Capture the cell that displays the provided text and extract its [x, y] central coordinate. 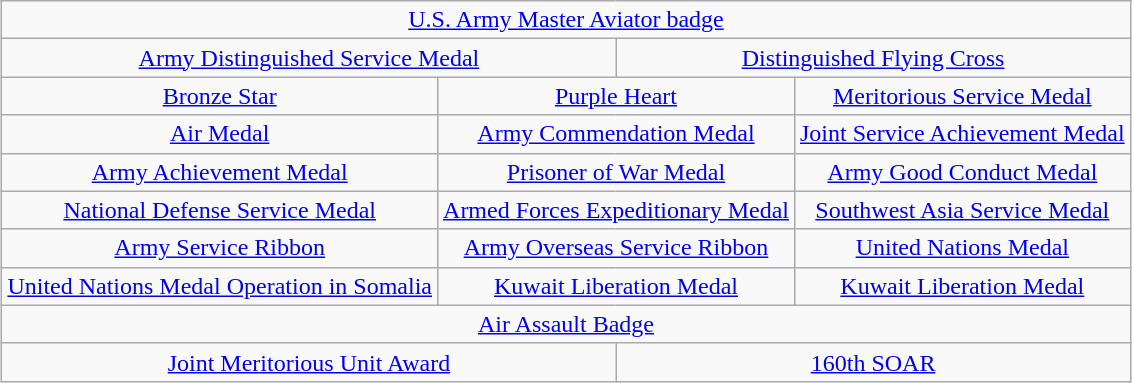
Army Achievement Medal [220, 172]
Army Good Conduct Medal [962, 172]
Bronze Star [220, 96]
Prisoner of War Medal [616, 172]
Air Medal [220, 134]
Army Commendation Medal [616, 134]
160th SOAR [873, 362]
United Nations Medal Operation in Somalia [220, 286]
Army Service Ribbon [220, 248]
Army Distinguished Service Medal [309, 58]
Army Overseas Service Ribbon [616, 248]
United Nations Medal [962, 248]
Distinguished Flying Cross [873, 58]
Air Assault Badge [566, 324]
Purple Heart [616, 96]
Meritorious Service Medal [962, 96]
National Defense Service Medal [220, 210]
Joint Service Achievement Medal [962, 134]
U.S. Army Master Aviator badge [566, 20]
Southwest Asia Service Medal [962, 210]
Joint Meritorious Unit Award [309, 362]
Armed Forces Expeditionary Medal [616, 210]
